Return the (X, Y) coordinate for the center point of the cell that contains the specified text.  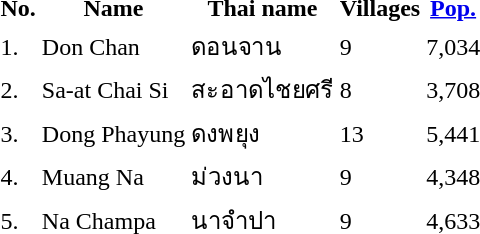
สะอาดไชยศรี (263, 90)
Dong Phayung (113, 133)
Sa-at Chai Si (113, 90)
ดงพยุง (263, 133)
ม่วงนา (263, 176)
8 (380, 90)
13 (380, 133)
ดอนจาน (263, 46)
Muang Na (113, 176)
Don Chan (113, 46)
